From the cell containing the given text, extract its center point as [X, Y] coordinate. 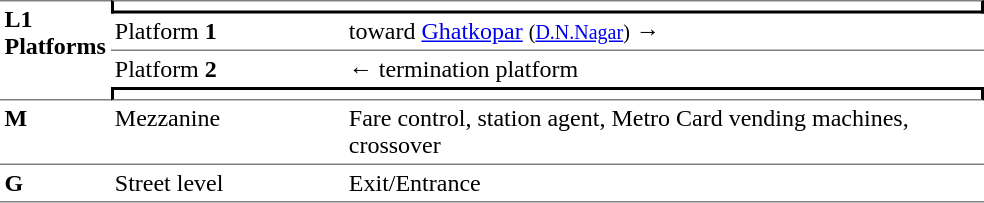
Exit/Entrance [664, 184]
Fare control, station agent, Metro Card vending machines, crossover [664, 132]
← termination platform [664, 69]
G [55, 184]
Platform 1 [227, 33]
Mezzanine [227, 132]
M [55, 132]
Platform 2 [227, 69]
L1Platforms [55, 50]
Street level [227, 184]
toward Ghatkopar (D.N.Nagar) → [664, 33]
